Capture the cell that displays the provided text and extract its (X, Y) central coordinate. 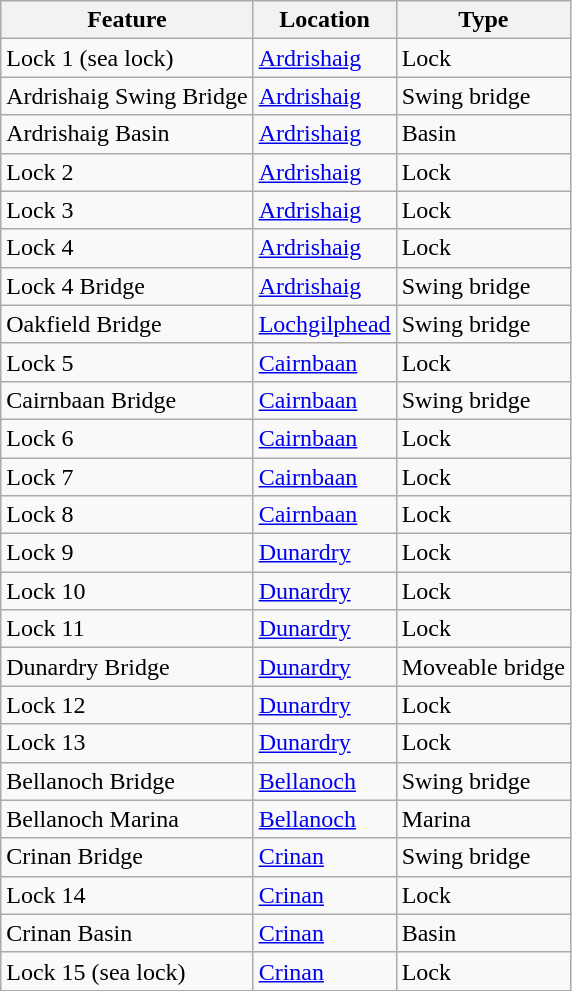
Bellanoch Bridge (127, 781)
Feature (127, 20)
Lock 2 (127, 172)
Lock 13 (127, 743)
Crinan Basin (127, 933)
Bellanoch Marina (127, 819)
Marina (483, 819)
Lock 7 (127, 477)
Lock 8 (127, 515)
Lock 6 (127, 438)
Lock 1 (sea lock) (127, 58)
Ardrishaig Swing Bridge (127, 96)
Lock 3 (127, 210)
Lock 10 (127, 591)
Location (324, 20)
Lock 9 (127, 553)
Lock 11 (127, 629)
Type (483, 20)
Lock 12 (127, 705)
Lochgilphead (324, 324)
Ardrishaig Basin (127, 134)
Cairnbaan Bridge (127, 400)
Lock 15 (sea lock) (127, 971)
Oakfield Bridge (127, 324)
Dunardry Bridge (127, 667)
Crinan Bridge (127, 857)
Moveable bridge (483, 667)
Lock 4 Bridge (127, 286)
Lock 5 (127, 362)
Lock 14 (127, 895)
Lock 4 (127, 248)
